Locate the cell with the specified text and output its [X, Y] center coordinate. 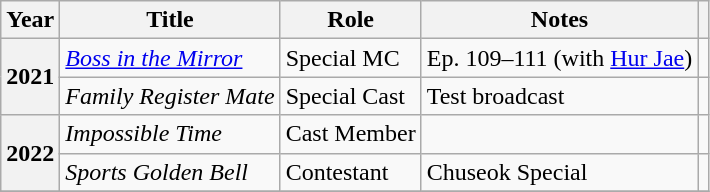
2022 [30, 153]
Notes [560, 20]
Role [350, 20]
2021 [30, 77]
Test broadcast [560, 96]
Year [30, 20]
Ep. 109–111 (with Hur Jae) [560, 58]
Title [170, 20]
Special Cast [350, 96]
Contestant [350, 172]
Cast Member [350, 134]
Sports Golden Bell [170, 172]
Special MC [350, 58]
Impossible Time [170, 134]
Boss in the Mirror [170, 58]
Chuseok Special [560, 172]
Family Register Mate [170, 96]
